Return the (x, y) coordinate for the center point of the cell that contains the specified text.  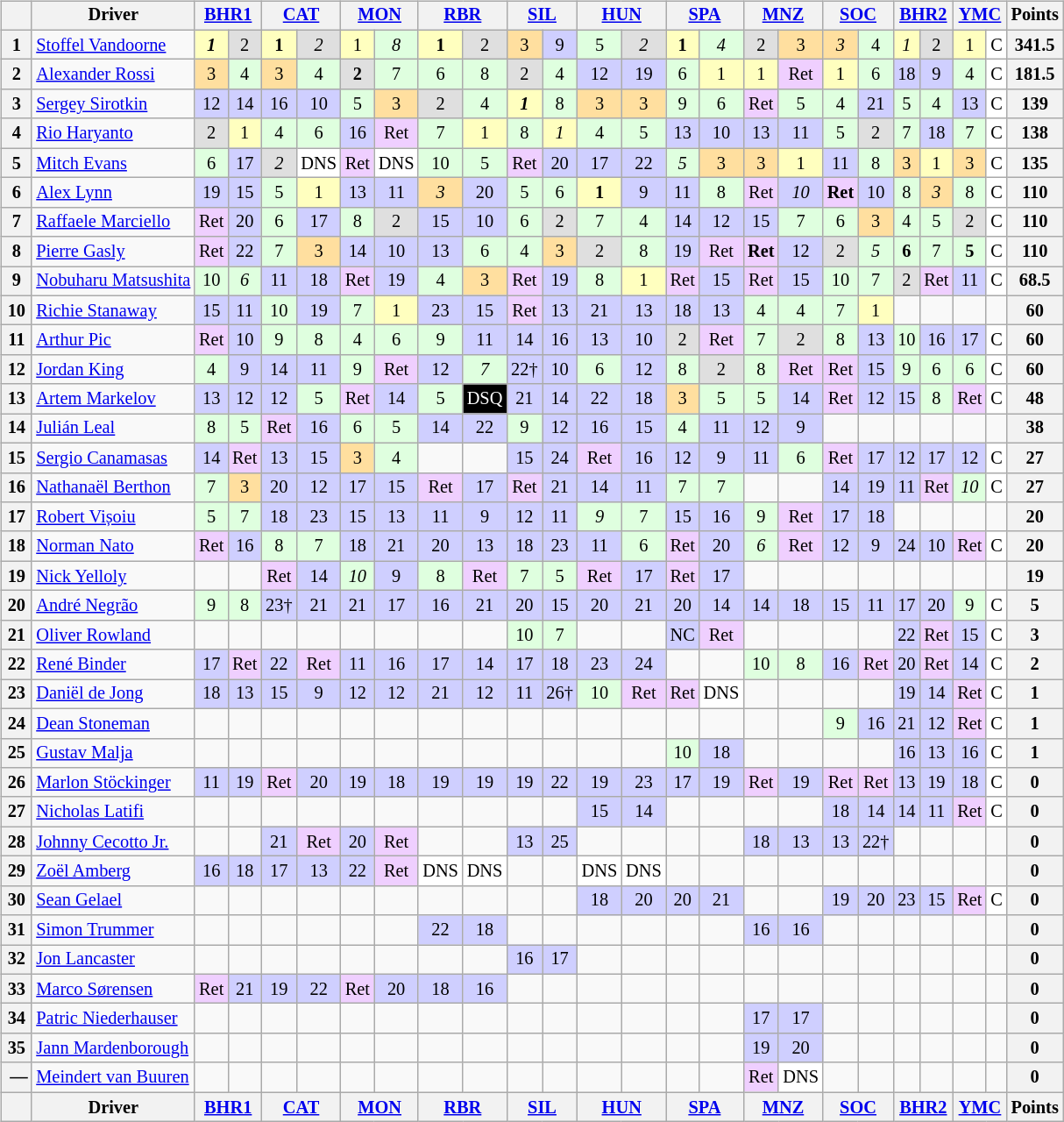
32 (16, 960)
Julián Leal (113, 429)
Raffaele Marciello (113, 222)
Marlon Stöckinger (113, 783)
Arthur Pic (113, 340)
Simon Trummer (113, 930)
68.5 (1035, 281)
René Binder (113, 664)
Nobuharu Matsushita (113, 281)
Norman Nato (113, 546)
André Negrão (113, 606)
Johnny Cecotto Jr. (113, 841)
341.5 (1035, 45)
Jann Mardenborough (113, 1048)
Sergey Sirotkin (113, 104)
Meindert van Buuren (113, 1077)
Nicholas Latifi (113, 812)
Mitch Evans (113, 163)
Pierre Gasly (113, 252)
Nathanaël Berthon (113, 487)
Marco Sørensen (113, 989)
181.5 (1035, 75)
Patric Niederhauser (113, 1019)
Nick Yelloly (113, 576)
DSQ (485, 399)
26† (559, 694)
38 (1035, 429)
29 (16, 871)
Alexander Rossi (113, 75)
Richie Stanaway (113, 310)
Zoël Amberg (113, 871)
Jordan King (113, 370)
Oliver Rowland (113, 635)
138 (1035, 133)
Jon Lancaster (113, 960)
Stoffel Vandoorne (113, 45)
23† (279, 606)
Artem Markelov (113, 399)
NC (683, 635)
Rio Haryanto (113, 133)
135 (1035, 163)
— (16, 1077)
35 (16, 1048)
33 (16, 989)
28 (16, 841)
Gustav Malja (113, 753)
Daniël de Jong (113, 694)
Dean Stoneman (113, 723)
30 (16, 900)
26 (16, 783)
Sergio Canamasas (113, 458)
139 (1035, 104)
34 (16, 1019)
Robert Vișoiu (113, 517)
Alex Lynn (113, 193)
48 (1035, 399)
Sean Gelael (113, 900)
31 (16, 930)
